Find where the given text appears and provide that cell's center as (X, Y) coordinate. 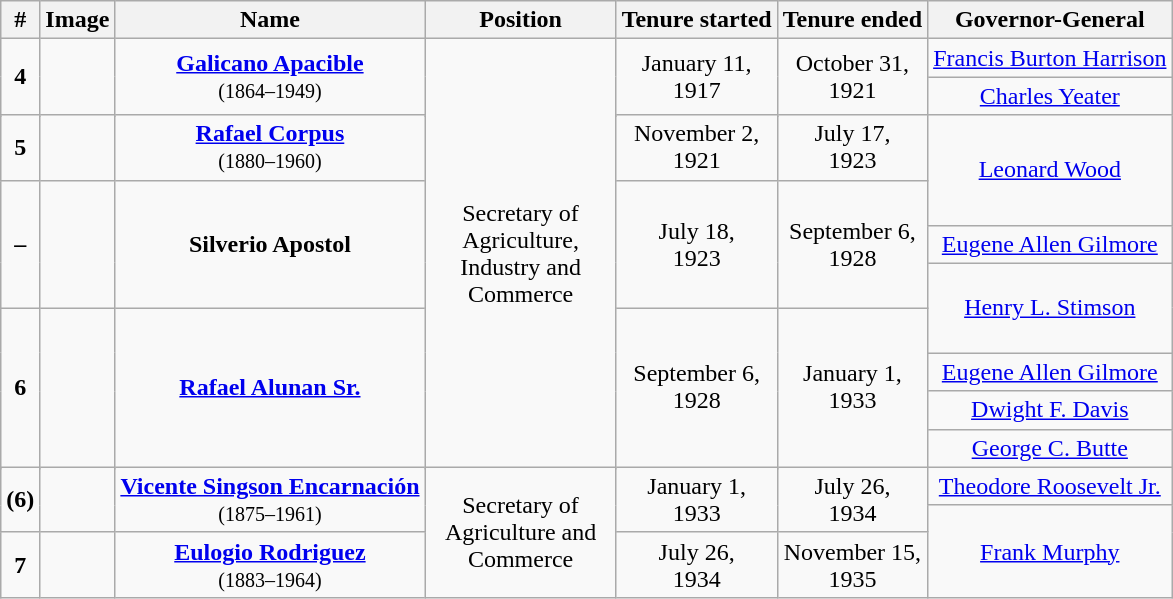
6 (20, 388)
Theodore Roosevelt Jr. (1050, 486)
George C. Butte (1050, 448)
Position (520, 20)
Silverio Apostol (270, 244)
– (20, 244)
Governor-General (1050, 20)
Francis Burton Harrison (1050, 58)
# (20, 20)
Image (78, 20)
5 (20, 148)
Frank Murphy (1050, 551)
Galicano Apacible(1864–1949) (270, 77)
November 2,1921 (696, 148)
7 (20, 564)
July 18,1923 (696, 244)
Vicente Singson Encarnación(1875–1961) (270, 500)
Secretary of Agriculture and Commerce (520, 532)
Name (270, 20)
Tenure started (696, 20)
(6) (20, 500)
January 11,1917 (696, 77)
July 17,1923 (852, 148)
November 15,1935 (852, 564)
4 (20, 77)
Secretary of Agriculture, Industry and Commerce (520, 253)
October 31,1921 (852, 77)
Henry L. Stimson (1050, 308)
Tenure ended (852, 20)
Dwight F. Davis (1050, 410)
Rafael Alunan Sr. (270, 388)
Leonard Wood (1050, 170)
Rafael Corpus(1880–1960) (270, 148)
Charles Yeater (1050, 96)
Eulogio Rodriguez(1883–1964) (270, 564)
